Extract the [x, y] coordinate from the center of the cell holding the provided text.  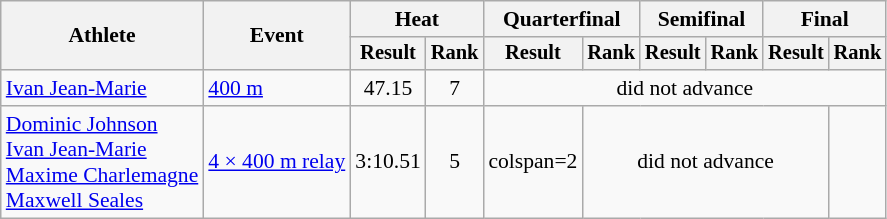
Semifinal [702, 19]
Event [276, 36]
Ivan Jean-Marie [102, 88]
7 [455, 88]
Athlete [102, 36]
5 [455, 162]
Heat [416, 19]
3:10.51 [388, 162]
colspan=2 [532, 162]
47.15 [388, 88]
Final [824, 19]
400 m [276, 88]
Quarterfinal [562, 19]
Dominic JohnsonIvan Jean-MarieMaxime CharlemagneMaxwell Seales [102, 162]
4 × 400 m relay [276, 162]
